Return the [x, y] coordinate for the center point of the cell that contains the specified text.  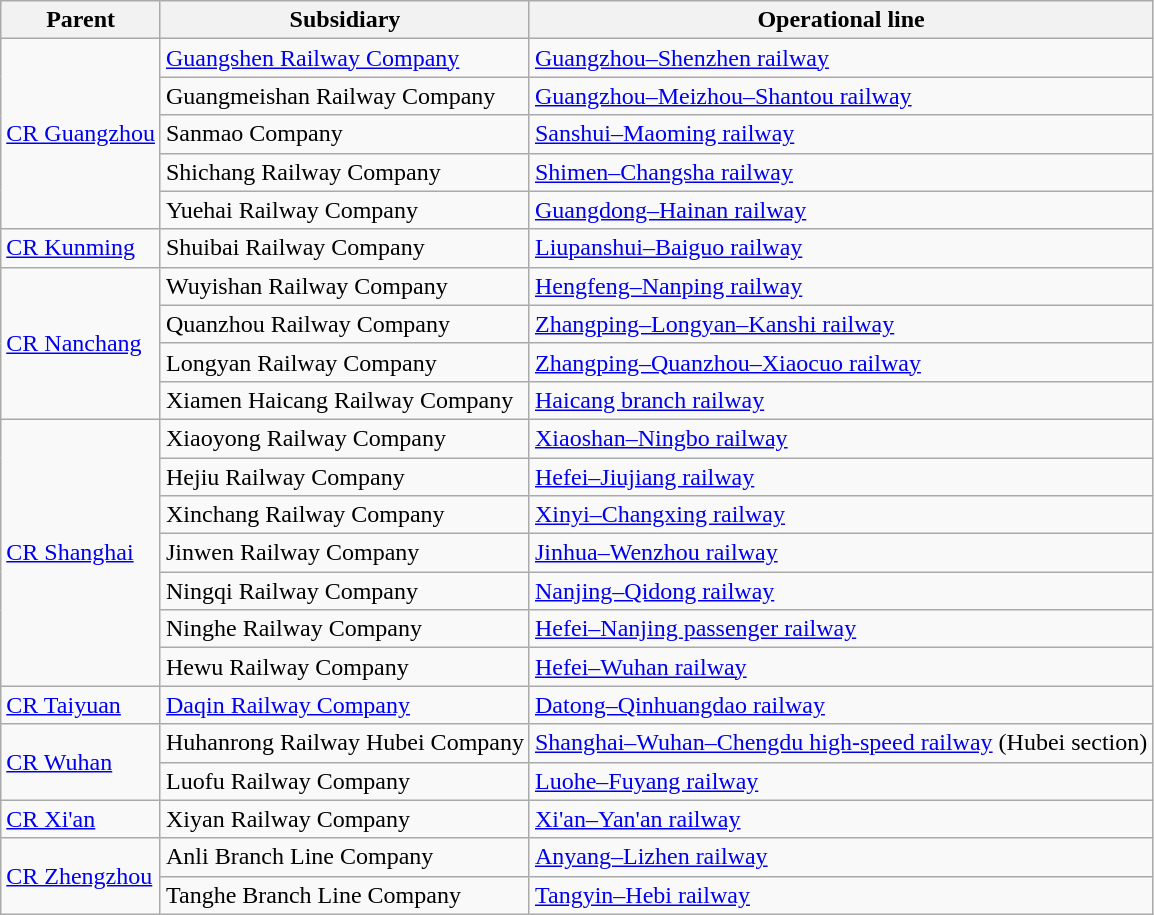
CR Wuhan [81, 762]
Shimen–Changsha railway [840, 172]
Xiyan Railway Company [344, 819]
Luofu Railway Company [344, 781]
Xiamen Haicang Railway Company [344, 400]
Guangzhou–Meizhou–Shantou railway [840, 96]
Sanshui–Maoming railway [840, 134]
Parent [81, 20]
Sanmao Company [344, 134]
CR Shanghai [81, 552]
Guangzhou–Shenzhen railway [840, 58]
Guangmeishan Railway Company [344, 96]
Wuyishan Railway Company [344, 286]
Ningqi Railway Company [344, 591]
Daqin Railway Company [344, 705]
Tangyin–Hebi railway [840, 895]
Nanjing–Qidong railway [840, 591]
Hefei–Wuhan railway [840, 667]
Hengfeng–Nanping railway [840, 286]
Xiaoyong Railway Company [344, 438]
Jinwen Railway Company [344, 553]
Shanghai–Wuhan–Chengdu high-speed railway (Hubei section) [840, 743]
Ninghe Railway Company [344, 629]
Datong–Qinhuangdao railway [840, 705]
Yuehai Railway Company [344, 210]
Quanzhou Railway Company [344, 324]
Longyan Railway Company [344, 362]
Jinhua–Wenzhou railway [840, 553]
Liupanshui–Baiguo railway [840, 248]
CR Zhengzhou [81, 876]
Haicang branch railway [840, 400]
Hefei–Jiujiang railway [840, 477]
Hewu Railway Company [344, 667]
Subsidiary [344, 20]
Shichang Railway Company [344, 172]
CR Xi'an [81, 819]
CR Guangzhou [81, 134]
Shuibai Railway Company [344, 248]
Hejiu Railway Company [344, 477]
Hefei–Nanjing passenger railway [840, 629]
Xinyi–Changxing railway [840, 515]
Zhangping–Longyan–Kanshi railway [840, 324]
Anyang–Lizhen railway [840, 857]
CR Nanchang [81, 343]
Zhangping–Quanzhou–Xiaocuo railway [840, 362]
Xi'an–Yan'an railway [840, 819]
Anli Branch Line Company [344, 857]
Huhanrong Railway Hubei Company [344, 743]
Luohe–Fuyang railway [840, 781]
Tanghe Branch Line Company [344, 895]
Guangdong–Hainan railway [840, 210]
Xiaoshan–Ningbo railway [840, 438]
Xinchang Railway Company [344, 515]
Guangshen Railway Company [344, 58]
CR Taiyuan [81, 705]
CR Kunming [81, 248]
Operational line [840, 20]
